Search for the cell housing the specified text and yield its (X, Y) center coordinate. 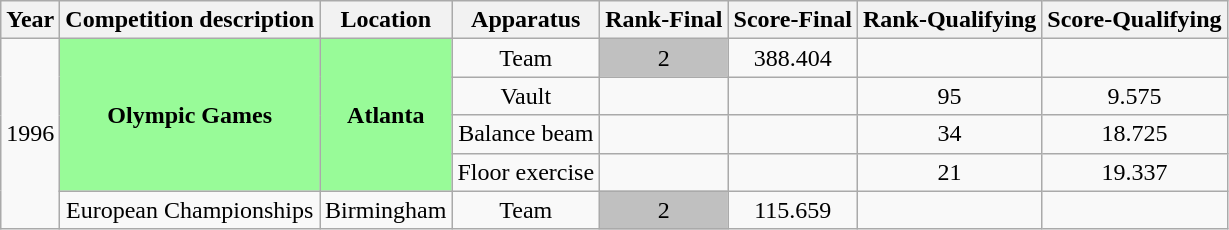
9.575 (1134, 96)
19.337 (1134, 172)
Year (30, 20)
Score-Final (792, 20)
Atlanta (386, 115)
Apparatus (526, 20)
Rank-Final (664, 20)
Olympic Games (190, 115)
Location (386, 20)
34 (949, 134)
18.725 (1134, 134)
Score-Qualifying (1134, 20)
Birmingham (386, 210)
95 (949, 96)
Rank-Qualifying (949, 20)
European Championships (190, 210)
21 (949, 172)
Vault (526, 96)
Competition description (190, 20)
115.659 (792, 210)
388.404 (792, 58)
Floor exercise (526, 172)
1996 (30, 134)
Balance beam (526, 134)
